Extract the (x, y) coordinate from the center of the cell holding the provided text.  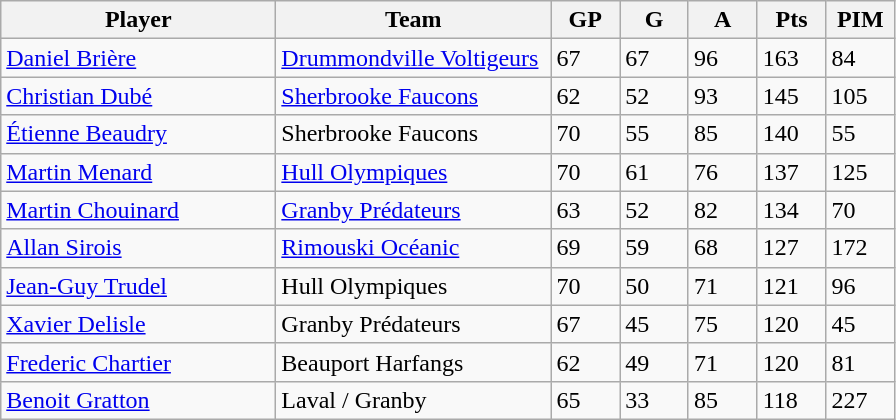
33 (654, 400)
76 (722, 172)
49 (654, 362)
75 (722, 324)
Étienne Beaudry (138, 134)
Allan Sirois (138, 248)
Martin Menard (138, 172)
50 (654, 286)
127 (792, 248)
GP (586, 20)
81 (860, 362)
Frederic Chartier (138, 362)
Rimouski Océanic (414, 248)
61 (654, 172)
Pts (792, 20)
145 (792, 96)
Jean-Guy Trudel (138, 286)
227 (860, 400)
A (722, 20)
82 (722, 210)
69 (586, 248)
68 (722, 248)
Martin Chouinard (138, 210)
Daniel Brière (138, 58)
140 (792, 134)
118 (792, 400)
Xavier Delisle (138, 324)
65 (586, 400)
PIM (860, 20)
137 (792, 172)
Player (138, 20)
Christian Dubé (138, 96)
105 (860, 96)
Team (414, 20)
Beauport Harfangs (414, 362)
134 (792, 210)
84 (860, 58)
172 (860, 248)
125 (860, 172)
121 (792, 286)
59 (654, 248)
163 (792, 58)
93 (722, 96)
Benoit Gratton (138, 400)
Laval / Granby (414, 400)
63 (586, 210)
G (654, 20)
Drummondville Voltigeurs (414, 58)
